Find where the given text appears and provide that cell's center as [X, Y] coordinate. 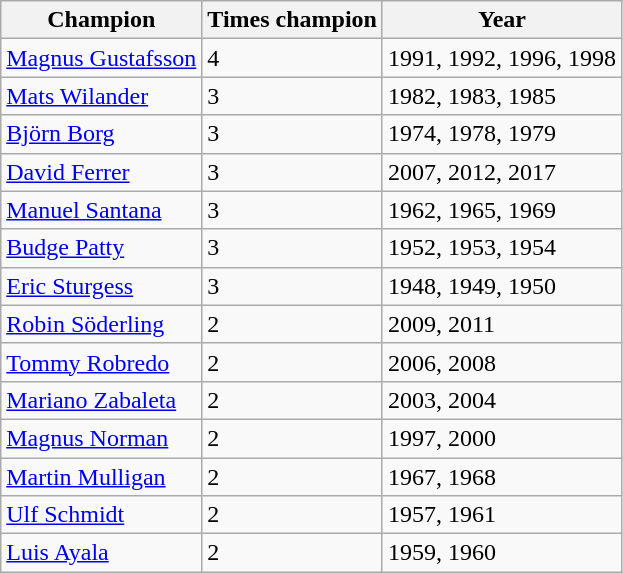
1959, 1960 [502, 553]
1974, 1978, 1979 [502, 134]
1952, 1953, 1954 [502, 248]
2003, 2004 [502, 400]
Tommy Robredo [102, 362]
Björn Borg [102, 134]
4 [292, 58]
Eric Sturgess [102, 286]
1997, 2000 [502, 438]
1957, 1961 [502, 515]
1967, 1968 [502, 477]
2009, 2011 [502, 324]
Budge Patty [102, 248]
David Ferrer [102, 172]
Magnus Gustafsson [102, 58]
Robin Söderling [102, 324]
1991, 1992, 1996, 1998 [502, 58]
Mats Wilander [102, 96]
Manuel Santana [102, 210]
Champion [102, 20]
1962, 1965, 1969 [502, 210]
Martin Mulligan [102, 477]
2007, 2012, 2017 [502, 172]
2006, 2008 [502, 362]
1948, 1949, 1950 [502, 286]
Ulf Schmidt [102, 515]
Magnus Norman [102, 438]
Mariano Zabaleta [102, 400]
Times champion [292, 20]
1982, 1983, 1985 [502, 96]
Luis Ayala [102, 553]
Year [502, 20]
